From the cell containing the given text, extract its center point as (X, Y) coordinate. 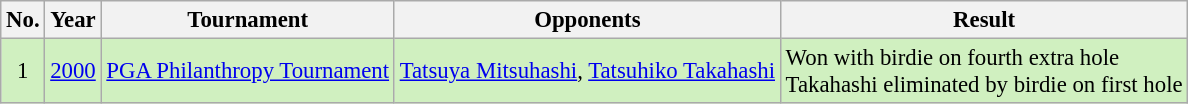
1 (23, 72)
Won with birdie on fourth extra holeTakahashi eliminated by birdie on first hole (984, 72)
Tournament (248, 20)
PGA Philanthropy Tournament (248, 72)
Opponents (587, 20)
Year (73, 20)
No. (23, 20)
2000 (73, 72)
Result (984, 20)
Tatsuya Mitsuhashi, Tatsuhiko Takahashi (587, 72)
